Detect which cell encompasses the target text, then output its [x, y] center coordinate. 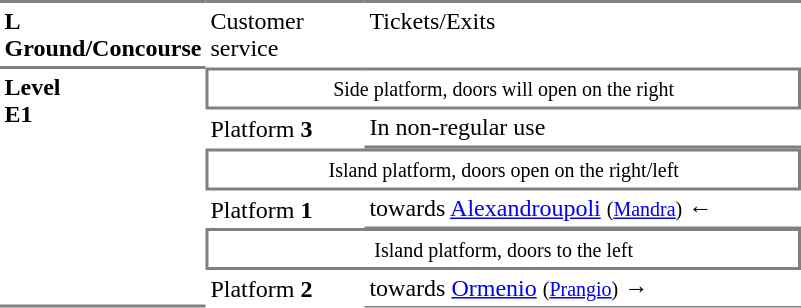
LGround/Concourse [103, 34]
towards Ormenio (Prangio) → [583, 289]
Platform 1 [286, 209]
Customer service [286, 34]
Platform 2 [286, 289]
LevelΕ1 [103, 188]
In non-regular use [583, 130]
towards Alexandroupoli (Mandra) ← [583, 209]
Tickets/Exits [583, 34]
Platform 3 [286, 130]
